Return the (x, y) coordinate for the center point of the cell that contains the specified text.  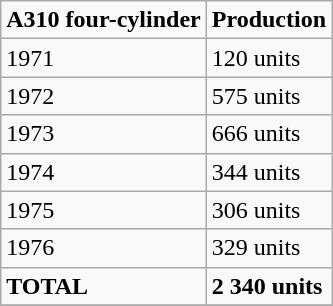
306 units (268, 210)
1976 (104, 248)
A310 four-cylinder (104, 20)
575 units (268, 96)
1972 (104, 96)
1974 (104, 172)
Production (268, 20)
1971 (104, 58)
1975 (104, 210)
120 units (268, 58)
666 units (268, 134)
2 340 units (268, 286)
344 units (268, 172)
1973 (104, 134)
329 units (268, 248)
TOTAL (104, 286)
